Identify which cell holds the provided text, then report its (X, Y) central coordinate. 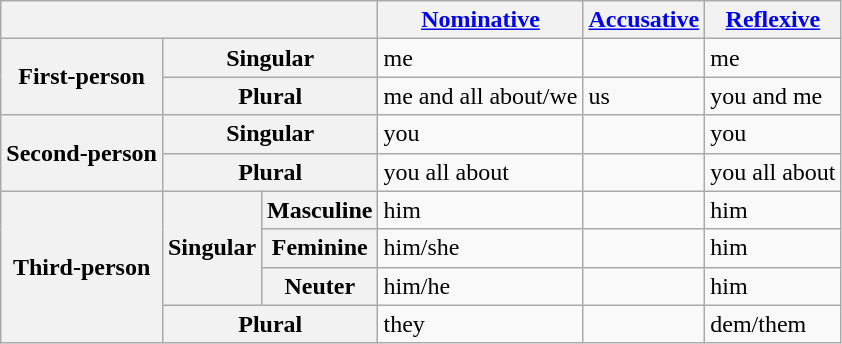
dem/them (773, 324)
him/she (480, 248)
Second-person (82, 153)
him/he (480, 286)
First-person (82, 77)
Accusative (644, 20)
Reflexive (773, 20)
me and all about/we (480, 96)
they (480, 324)
you and me (773, 96)
us (644, 96)
Feminine (320, 248)
Third-person (82, 267)
Masculine (320, 210)
Nominative (480, 20)
Neuter (320, 286)
